Find where the given text appears and provide that cell's center as [x, y] coordinate. 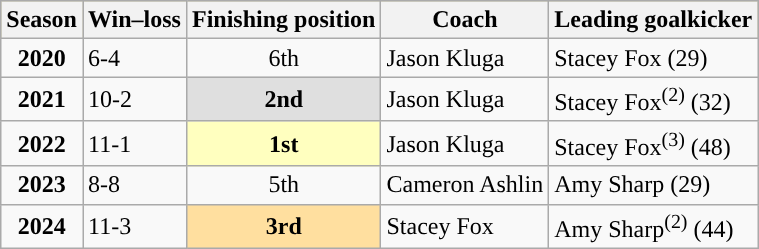
Cameron Ashlin [465, 185]
Stacey Fox(3) (48) [654, 144]
Leading goalkicker [654, 20]
Stacey Fox(2) (32) [654, 100]
5th [283, 185]
11-3 [134, 226]
2023 [42, 185]
2nd [283, 100]
2020 [42, 58]
6th [283, 58]
6-4 [134, 58]
2021 [42, 100]
10-2 [134, 100]
Amy Sharp (29) [654, 185]
1st [283, 144]
Win–loss [134, 20]
Season [42, 20]
2022 [42, 144]
2024 [42, 226]
Finishing position [283, 20]
8-8 [134, 185]
Amy Sharp(2) (44) [654, 226]
Stacey Fox (29) [654, 58]
Stacey Fox [465, 226]
3rd [283, 226]
11-1 [134, 144]
Coach [465, 20]
